Capture the cell that displays the provided text and extract its (X, Y) central coordinate. 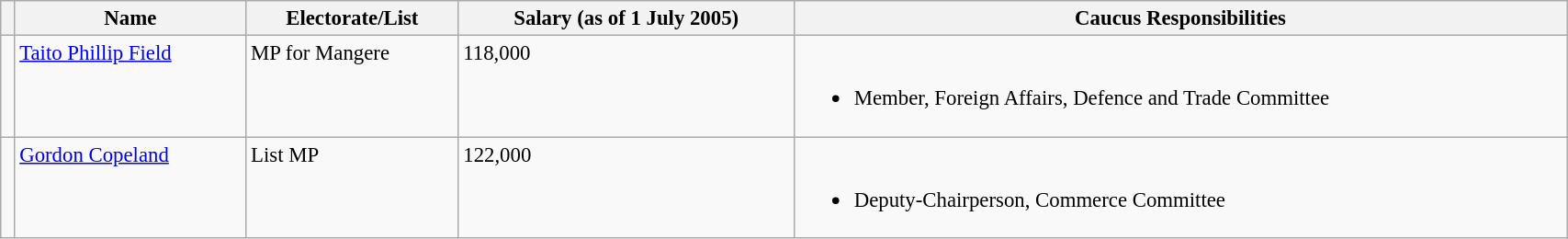
List MP (353, 188)
Name (130, 18)
Gordon Copeland (130, 188)
Deputy-Chairperson, Commerce Committee (1179, 188)
MP for Mangere (353, 86)
Electorate/List (353, 18)
Salary (as of 1 July 2005) (626, 18)
Taito Phillip Field (130, 86)
Member, Foreign Affairs, Defence and Trade Committee (1179, 86)
Caucus Responsibilities (1179, 18)
122,000 (626, 188)
118,000 (626, 86)
